Locate the cell with the specified text and output its [X, Y] center coordinate. 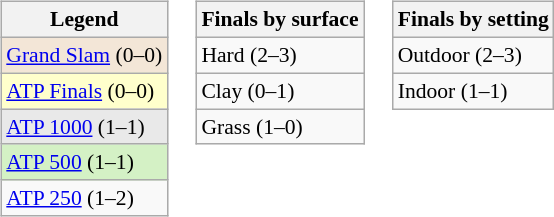
Outdoor (2–3) [474, 55]
Legend [84, 20]
ATP Finals (0–0) [84, 91]
Grass (1–0) [280, 127]
Hard (2–3) [280, 55]
ATP 500 (1–1) [84, 162]
Grand Slam (0–0) [84, 55]
ATP 250 (1–2) [84, 198]
Indoor (1–1) [474, 91]
Finals by surface [280, 20]
Clay (0–1) [280, 91]
Finals by setting [474, 20]
ATP 1000 (1–1) [84, 127]
